Output the [X, Y] coordinate of the center of the cell containing the given text.  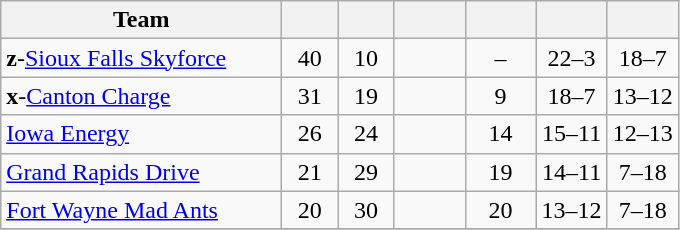
12–13 [642, 134]
31 [310, 96]
30 [366, 210]
Iowa Energy [142, 134]
– [500, 58]
24 [366, 134]
26 [310, 134]
9 [500, 96]
15–11 [572, 134]
Team [142, 20]
Grand Rapids Drive [142, 172]
21 [310, 172]
14–11 [572, 172]
10 [366, 58]
14 [500, 134]
x-Canton Charge [142, 96]
Fort Wayne Mad Ants [142, 210]
40 [310, 58]
29 [366, 172]
z-Sioux Falls Skyforce [142, 58]
22–3 [572, 58]
